From the cell containing the given text, extract its center point as (X, Y) coordinate. 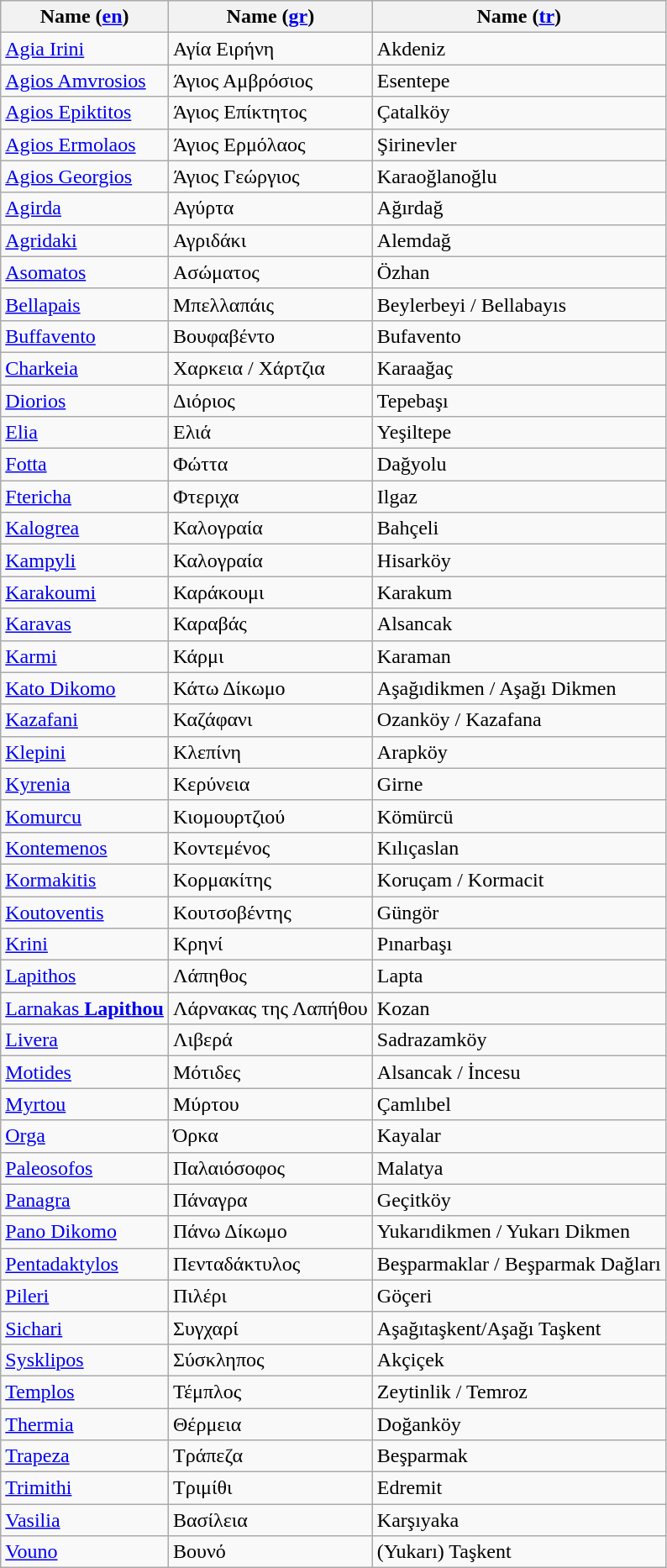
Τριμίθι (270, 1488)
Alemdağ (519, 240)
Aşağıdikmen / Aşağı Dikmen (519, 688)
Διόριος (270, 401)
Ilgaz (519, 497)
Agia Irini (85, 49)
Κουτσοβέντης (270, 912)
Σύσκληπος (270, 1360)
Krini (85, 944)
Λάρνακας της Λαπήθου (270, 1008)
Παλαιόσοφος (270, 1168)
Λάπηθος (270, 976)
Sadrazamköy (519, 1040)
Kayalar (519, 1136)
Aşağıtaşkent/Aşağı Taşkent (519, 1328)
Όρκα (270, 1136)
Ελιά (270, 433)
Φτεριχα (270, 497)
Αγύρτα (270, 208)
Yukarıdikmen / Yukarı Dikmen (519, 1232)
Αγία Ειρήνη (270, 49)
Φώττα (270, 465)
Agirda (85, 208)
Κάρμι (270, 656)
Çatalköy (519, 113)
Πιλέρι (270, 1296)
Yeşiltepe (519, 433)
Zeytinlik / Temroz (519, 1392)
Karavas (85, 624)
Trapeza (85, 1456)
Paleosofos (85, 1168)
Βουνό (270, 1552)
Asomatos (85, 272)
Τράπεζα (270, 1456)
Karaağaç (519, 368)
Name (en) (85, 17)
Kömürcü (519, 816)
Bασίλεια (270, 1520)
Vouno (85, 1552)
Kazafani (85, 720)
Vasilia (85, 1520)
Esentepe (519, 81)
Kılıçaslan (519, 848)
Thermia (85, 1424)
Κερύνεια (270, 784)
Özhan (519, 272)
Akdeniz (519, 49)
Ağırdağ (519, 208)
Şirinevler (519, 145)
Karakum (519, 592)
Bahçeli (519, 529)
Agridaki (85, 240)
Χαρκεια / Χάρτζια (270, 368)
Άγιος Γεώργιος (270, 176)
Άγιος Επίκτητος (270, 113)
Name (gr) (270, 17)
Klepini (85, 752)
Koruçam / Kormacit (519, 880)
Geçitköy (519, 1200)
Agios Georgios (85, 176)
Ftericha (85, 497)
Κρηνί (270, 944)
Göçeri (519, 1296)
Elia (85, 433)
Karmi (85, 656)
Agios Ermolaos (85, 145)
Sichari (85, 1328)
Templos (85, 1392)
Τέμπλος (270, 1392)
Edremit (519, 1488)
Fotta (85, 465)
Άγιος Αμβρόσιος (270, 81)
Bellapais (85, 304)
Myrtou (85, 1104)
Agios Amvrosios (85, 81)
Pano Dikomo (85, 1232)
Bufavento (519, 336)
Κορμακίτης (270, 880)
Karaman (519, 656)
Pileri (85, 1296)
Malatya (519, 1168)
Μπελλαπάις (270, 304)
Larnakas Lapithou (85, 1008)
Doğanköy (519, 1424)
Kozan (519, 1008)
Συγχαρί (270, 1328)
Alsancak (519, 624)
Άγιος Ερμόλαος (270, 145)
Charkeia (85, 368)
Κιομουρτζιού (270, 816)
Kato Dikomo (85, 688)
(Yukarı) Taşkent (519, 1552)
Panagra (85, 1200)
Karaoğlanoğlu (519, 176)
Θέρμεια (270, 1424)
Kyrenia (85, 784)
Orga (85, 1136)
Motides (85, 1072)
Αγριδάκι (270, 240)
Beşparmaklar / Beşparmak Dağları (519, 1264)
Alsancak / İncesu (519, 1072)
Πάνω Δίκωμο (270, 1232)
Lapithos (85, 976)
Diorios (85, 401)
Komurcu (85, 816)
Kontemenos (85, 848)
Μύρτου (270, 1104)
Buffavento (85, 336)
Hisarköy (519, 560)
Agios Epiktitos (85, 113)
Girne (519, 784)
Πάναγρα (270, 1200)
Pentadaktylos (85, 1264)
Kormakitis (85, 880)
Ασώματος (270, 272)
Beşparmak (519, 1456)
Lapta (519, 976)
Sysklipos (85, 1360)
Karakoumi (85, 592)
Κοντεμένος (270, 848)
Tepebaşı (519, 401)
Ozanköy / Kazafana (519, 720)
Çamlıbel (519, 1104)
Πενταδάκτυλος (270, 1264)
Βουφαβέντο (270, 336)
Beylerbeyi / Bellabayıs (519, 304)
Güngör (519, 912)
Καράκουμι (270, 592)
Kampyli (85, 560)
Μότιδες (270, 1072)
Dağyolu (519, 465)
Karşıyaka (519, 1520)
Name (tr) (519, 17)
Καραβάς (270, 624)
Κάτω Δίκωμο (270, 688)
Arapköy (519, 752)
Livera (85, 1040)
Καζάφανι (270, 720)
Κλεπίνη (270, 752)
Trimithi (85, 1488)
Koutoventis (85, 912)
Kalogrea (85, 529)
Akçiçek (519, 1360)
Λιβερά (270, 1040)
Pınarbaşı (519, 944)
